Capture the cell that displays the provided text and extract its (X, Y) central coordinate. 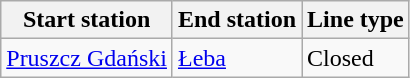
Start station (87, 20)
Line type (356, 20)
End station (236, 20)
Pruszcz Gdański (87, 58)
Closed (356, 58)
Łeba (236, 58)
